Scan for the cell matching the given text and deliver its (X, Y) coordinate at center. 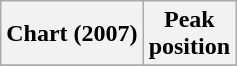
Peakposition (189, 34)
Chart (2007) (72, 34)
